Find where the given text appears and provide that cell's center as [X, Y] coordinate. 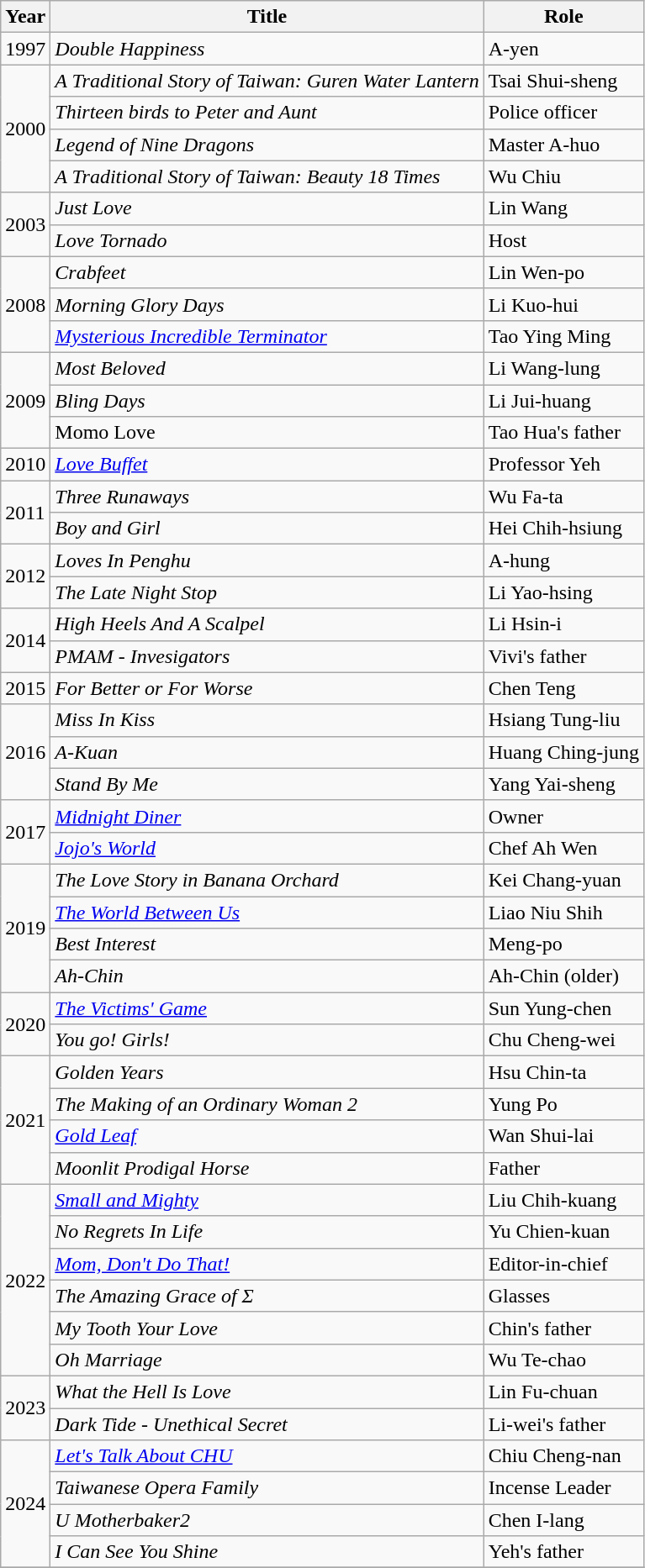
Tao Ying Ming [563, 336]
Hsu Chin-ta [563, 1072]
2014 [25, 640]
Master A-huo [563, 145]
Most Beloved [267, 368]
Hsiang Tung-liu [563, 720]
Yung Po [563, 1104]
2010 [25, 465]
2024 [25, 1504]
Professor Yeh [563, 465]
Crabfeet [267, 272]
Mom, Don't Do That! [267, 1264]
A-hung [563, 560]
2011 [25, 513]
Chen Teng [563, 688]
Best Interest [267, 944]
Wu Fa-ta [563, 497]
Love Tornado [267, 240]
Mysterious Incredible Terminator [267, 336]
Role [563, 17]
The Late Night Stop [267, 592]
Liao Niu Shih [563, 912]
A-yen [563, 49]
Let's Talk About CHU [267, 1456]
Chen I-lang [563, 1520]
Lin Wen-po [563, 272]
2003 [25, 224]
Momo Love [267, 433]
2021 [25, 1120]
Glasses [563, 1296]
Police officer [563, 113]
Gold Leaf [267, 1136]
Incense Leader [563, 1488]
Yu Chien-kuan [563, 1232]
Liu Chih-kuang [563, 1200]
Host [563, 240]
The World Between Us [267, 912]
I Can See You Shine [267, 1552]
Father [563, 1168]
Miss In Kiss [267, 720]
Wu Chiu [563, 176]
Meng-po [563, 944]
Vivi's father [563, 656]
Wan Shui-lai [563, 1136]
Thirteen birds to Peter and Aunt [267, 113]
Li Kuo-hui [563, 304]
Chin's father [563, 1328]
Love Buffet [267, 465]
Wu Te-chao [563, 1360]
Year [25, 17]
2000 [25, 129]
Title [267, 17]
Owner [563, 816]
Moonlit Prodigal Horse [267, 1168]
Huang Ching-jung [563, 752]
Chiu Cheng-nan [563, 1456]
Loves In Penghu [267, 560]
1997 [25, 49]
Bling Days [267, 401]
Li Hsin-i [563, 624]
2020 [25, 1024]
Ah-Chin (older) [563, 976]
PMAM - Invesigators [267, 656]
Stand By Me [267, 784]
Boy and Girl [267, 529]
Li Jui-huang [563, 401]
Small and Mighty [267, 1200]
2023 [25, 1408]
Lin Fu-chuan [563, 1392]
Morning Glory Days [267, 304]
2022 [25, 1280]
Editor-in-chief [563, 1264]
Li-wei's father [563, 1424]
2012 [25, 576]
No Regrets In Life [267, 1232]
Li Wang-lung [563, 368]
Hei Chih-hsiung [563, 529]
A Traditional Story of Taiwan: Guren Water Lantern [267, 81]
2016 [25, 752]
High Heels And A Scalpel [267, 624]
My Tooth Your Love [267, 1328]
2019 [25, 928]
The Amazing Grace of Σ [267, 1296]
Oh Marriage [267, 1360]
Tao Hua's father [563, 433]
Double Happiness [267, 49]
Taiwanese Opera Family [267, 1488]
Yang Yai-sheng [563, 784]
For Better or For Worse [267, 688]
Ah-Chin [267, 976]
2017 [25, 832]
Kei Chang-yuan [563, 880]
Just Love [267, 208]
Sun Yung-chen [563, 1008]
Tsai Shui-sheng [563, 81]
Chu Cheng-wei [563, 1040]
Dark Tide - Unethical Secret [267, 1424]
The Love Story in Banana Orchard [267, 880]
Chef Ah Wen [563, 848]
You go! Girls! [267, 1040]
Legend of Nine Dragons [267, 145]
Li Yao-hsing [563, 592]
2015 [25, 688]
A Traditional Story of Taiwan: Beauty 18 Times [267, 176]
2008 [25, 304]
Three Runaways [267, 497]
Lin Wang [563, 208]
The Victims' Game [267, 1008]
What the Hell Is Love [267, 1392]
U Motherbaker2 [267, 1520]
Yeh's father [563, 1552]
Golden Years [267, 1072]
Midnight Diner [267, 816]
A-Kuan [267, 752]
The Making of an Ordinary Woman 2 [267, 1104]
2009 [25, 400]
Jojo's World [267, 848]
